Search for the cell housing the specified text and yield its (X, Y) center coordinate. 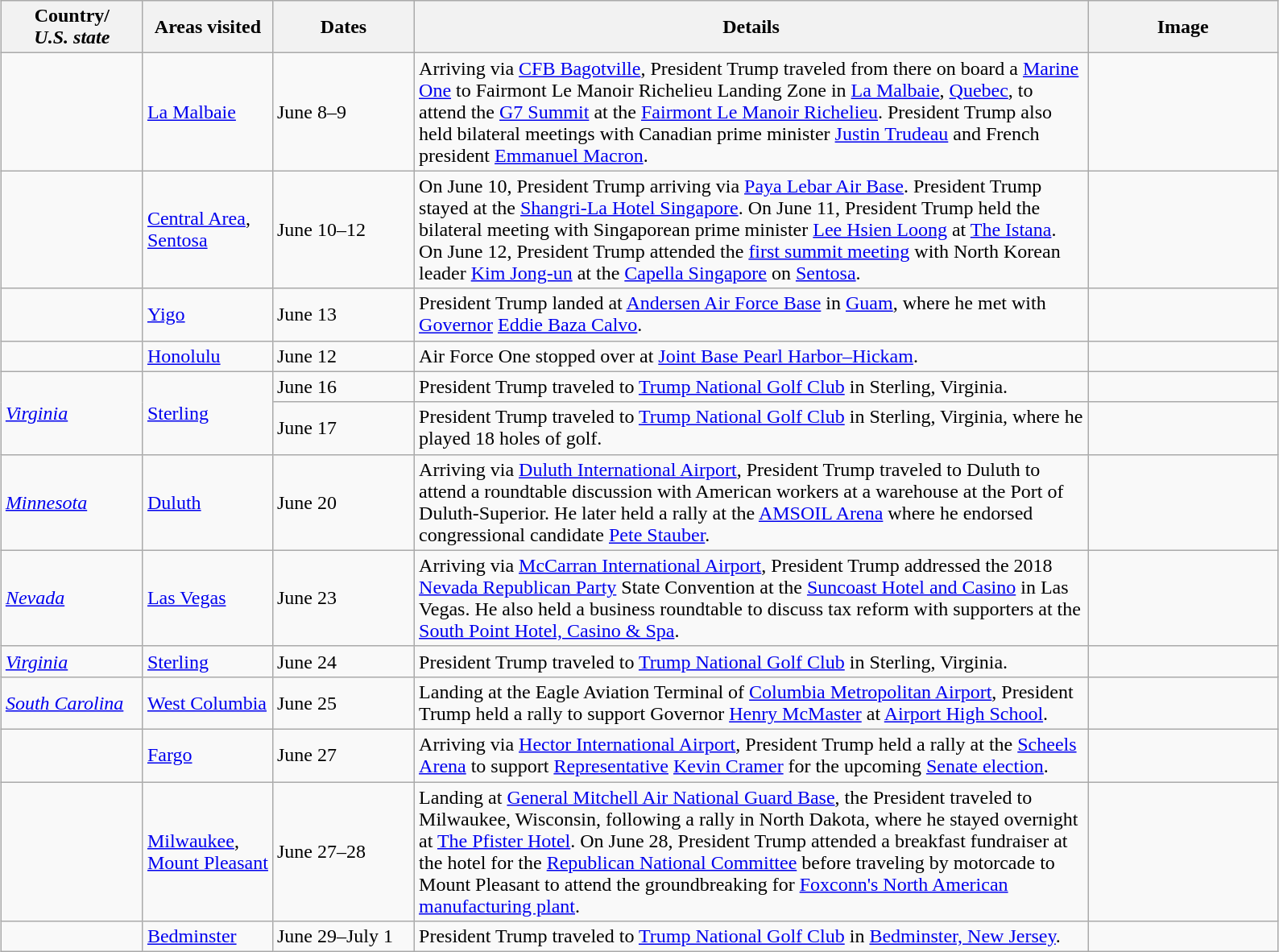
June 27 (343, 755)
June 17 (343, 428)
Nevada (72, 598)
President Trump landed at Andersen Air Force Base in Guam, where he met with Governor Eddie Baza Calvo. (751, 314)
West Columbia (208, 702)
June 10–12 (343, 230)
June 8–9 (343, 112)
La Malbaie (208, 112)
Dates (343, 27)
President Trump traveled to Trump National Golf Club in Sterling, Virginia, where he played 18 holes of golf. (751, 428)
Minnesota (72, 503)
June 16 (343, 387)
Central Area, Sentosa (208, 230)
Milwaukee,Mount Pleasant (208, 851)
June 13 (343, 314)
Details (751, 27)
Las Vegas (208, 598)
South Carolina (72, 702)
June 12 (343, 356)
June 29–July 1 (343, 937)
June 25 (343, 702)
Fargo (208, 755)
Image (1183, 27)
June 24 (343, 661)
June 27–28 (343, 851)
President Trump traveled to Trump National Golf Club in Bedminster, New Jersey. (751, 937)
Bedminster (208, 937)
June 20 (343, 503)
Areas visited (208, 27)
Duluth (208, 503)
Yigo (208, 314)
June 23 (343, 598)
Country/U.S. state (72, 27)
Honolulu (208, 356)
Air Force One stopped over at Joint Base Pearl Harbor–Hickam. (751, 356)
